Identify which cell holds the provided text, then report its [x, y] central coordinate. 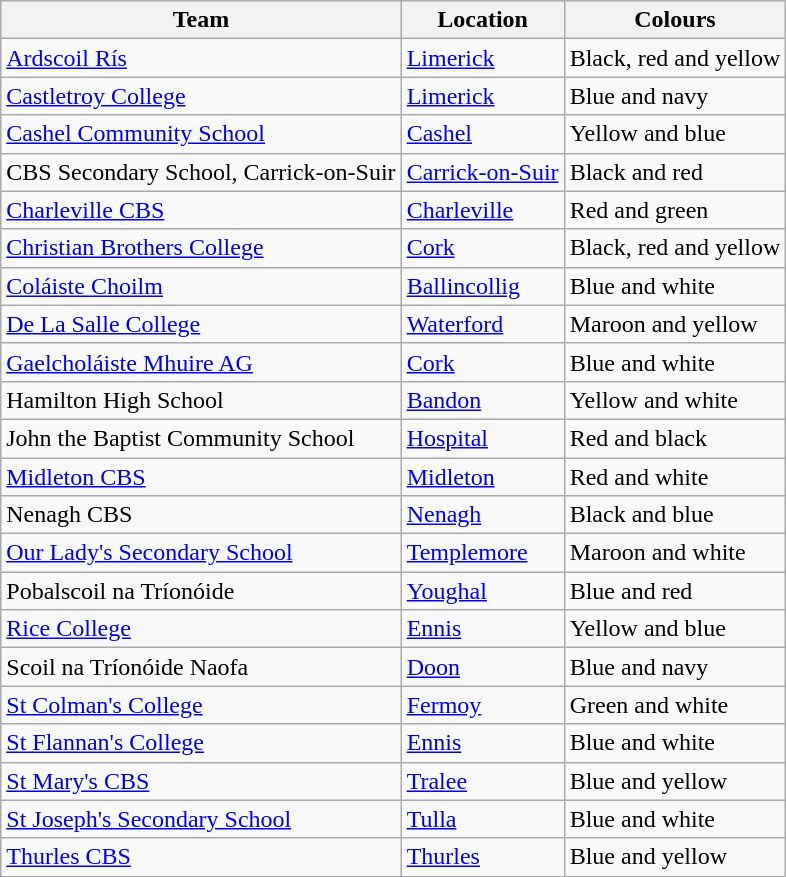
St Colman's College [201, 705]
Ardscoil Rís [201, 58]
De La Salle College [201, 324]
Charleville CBS [201, 210]
Charleville [482, 210]
Thurles [482, 857]
Scoil na Tríonóide Naofa [201, 667]
Red and black [675, 438]
Rice College [201, 629]
St Joseph's Secondary School [201, 819]
Black and red [675, 172]
Location [482, 20]
Blue and red [675, 591]
Tralee [482, 781]
Cashel [482, 134]
Fermoy [482, 705]
Gaelcholáiste Mhuire AG [201, 362]
Maroon and white [675, 553]
Black and blue [675, 515]
Midleton CBS [201, 477]
CBS Secondary School, Carrick-on-Suir [201, 172]
Doon [482, 667]
Green and white [675, 705]
Our Lady's Secondary School [201, 553]
Castletroy College [201, 96]
Red and white [675, 477]
Carrick-on-Suir [482, 172]
Hamilton High School [201, 400]
Pobalscoil na Tríonóide [201, 591]
Tulla [482, 819]
Red and green [675, 210]
Midleton [482, 477]
Coláiste Choilm [201, 286]
Colours [675, 20]
Hospital [482, 438]
Nenagh CBS [201, 515]
St Flannan's College [201, 743]
Ballincollig [482, 286]
Yellow and white [675, 400]
Templemore [482, 553]
Youghal [482, 591]
John the Baptist Community School [201, 438]
St Mary's CBS [201, 781]
Bandon [482, 400]
Thurles CBS [201, 857]
Christian Brothers College [201, 248]
Maroon and yellow [675, 324]
Nenagh [482, 515]
Waterford [482, 324]
Cashel Community School [201, 134]
Team [201, 20]
